Capture the cell that displays the provided text and extract its [x, y] central coordinate. 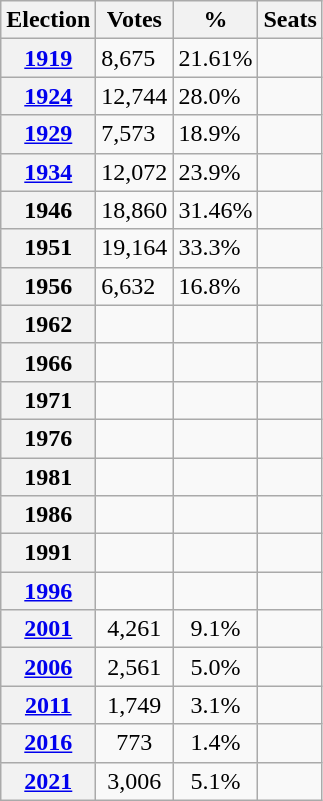
31.46% [216, 210]
1962 [48, 324]
28.0% [216, 96]
5.1% [216, 781]
1929 [48, 134]
Seats [290, 20]
6,632 [134, 286]
12,072 [134, 172]
33.3% [216, 248]
23.9% [216, 172]
2011 [48, 705]
1951 [48, 248]
2006 [48, 667]
5.0% [216, 667]
7,573 [134, 134]
21.61% [216, 58]
1,749 [134, 705]
2016 [48, 743]
% [216, 20]
3.1% [216, 705]
12,744 [134, 96]
18,860 [134, 210]
2001 [48, 629]
1991 [48, 553]
1976 [48, 438]
18.9% [216, 134]
Election [48, 20]
1966 [48, 362]
2021 [48, 781]
1986 [48, 515]
1981 [48, 477]
Votes [134, 20]
1919 [48, 58]
1971 [48, 400]
773 [134, 743]
9.1% [216, 629]
3,006 [134, 781]
1956 [48, 286]
1924 [48, 96]
1946 [48, 210]
1934 [48, 172]
1996 [48, 591]
8,675 [134, 58]
4,261 [134, 629]
19,164 [134, 248]
16.8% [216, 286]
1.4% [216, 743]
2,561 [134, 667]
